Determine the (x, y) coordinate at the center of the cell enclosing the given text.  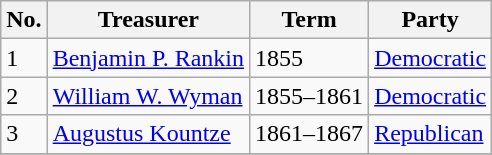
Treasurer (148, 20)
1861–1867 (310, 134)
1855–1861 (310, 96)
Party (430, 20)
1855 (310, 58)
3 (24, 134)
Benjamin P. Rankin (148, 58)
William W. Wyman (148, 96)
Augustus Kountze (148, 134)
2 (24, 96)
Republican (430, 134)
Term (310, 20)
1 (24, 58)
No. (24, 20)
